Search for the cell housing the specified text and yield its (x, y) center coordinate. 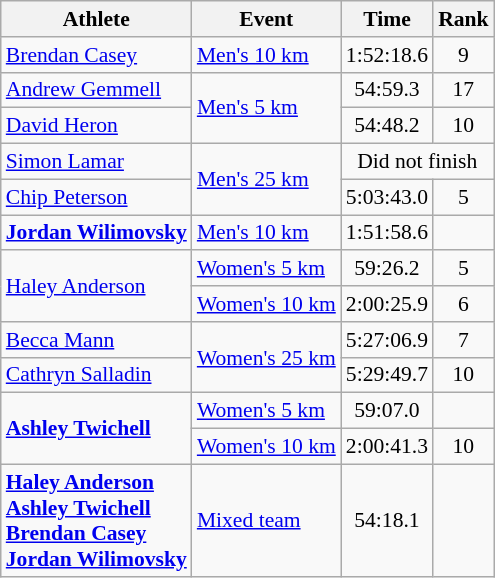
Becca Mann (96, 340)
7 (464, 340)
5:27:06.9 (387, 340)
Brendan Casey (96, 55)
9 (464, 55)
Event (266, 19)
2:00:25.9 (387, 304)
59:07.0 (387, 411)
Jordan Wilimovsky (96, 233)
17 (464, 90)
Rank (464, 19)
Chip Peterson (96, 197)
Ashley Twichell (96, 428)
1:51:58.6 (387, 233)
Simon Lamar (96, 162)
Athlete (96, 19)
Haley AndersonAshley TwichellBrendan CaseyJordan Wilimovsky (96, 520)
Haley Anderson (96, 286)
5:03:43.0 (387, 197)
54:48.2 (387, 126)
Time (387, 19)
Mixed team (266, 520)
6 (464, 304)
Cathryn Salladin (96, 375)
54:59.3 (387, 90)
Men's 5 km (266, 108)
59:26.2 (387, 269)
54:18.1 (387, 520)
1:52:18.6 (387, 55)
Women's 25 km (266, 358)
Men's 25 km (266, 180)
2:00:41.3 (387, 447)
David Heron (96, 126)
Andrew Gemmell (96, 90)
5:29:49.7 (387, 375)
Did not finish (418, 162)
